For the text-containing cell, return its midpoint in [X, Y] coordinate format. 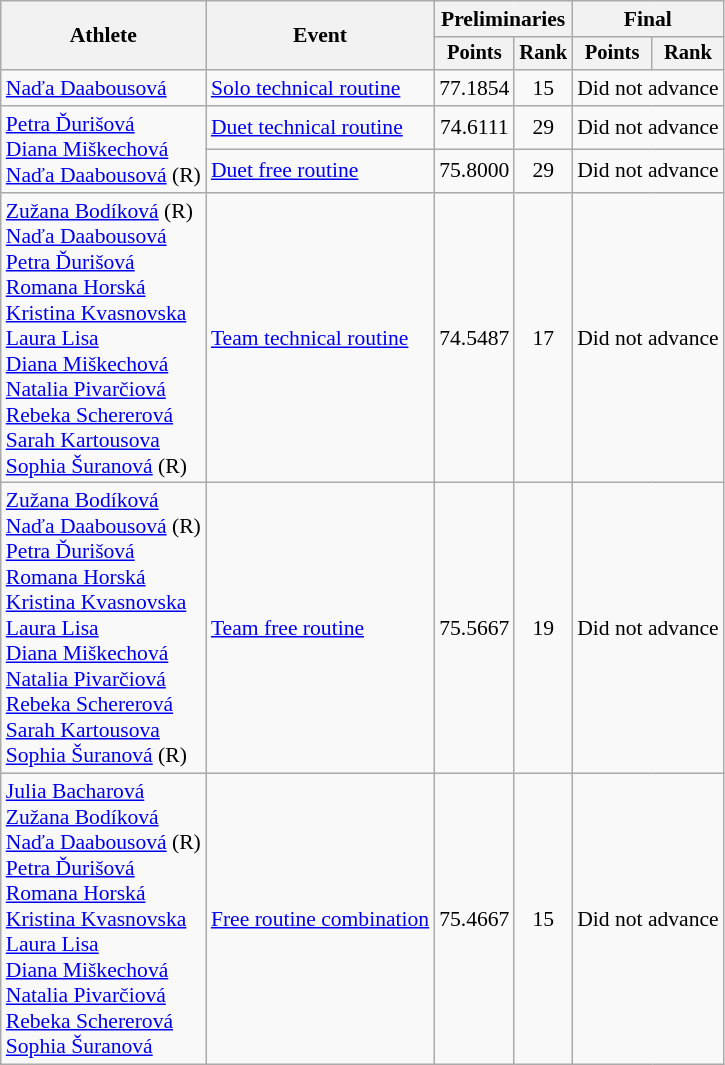
Final [648, 19]
75.8000 [474, 170]
74.6111 [474, 128]
Preliminaries [503, 19]
74.5487 [474, 338]
Free routine combination [320, 920]
Team technical routine [320, 338]
19 [543, 628]
Petra ĎurišováDiana MiškechováNaďa Daabousová (R) [104, 150]
Solo technical routine [320, 88]
Event [320, 36]
75.5667 [474, 628]
Team free routine [320, 628]
Naďa Daabousová [104, 88]
Duet free routine [320, 170]
75.4667 [474, 920]
77.1854 [474, 88]
Athlete [104, 36]
Duet technical routine [320, 128]
17 [543, 338]
